Pinpoint the cell where the given text exists, returning its (x, y) midpoint coordinate. 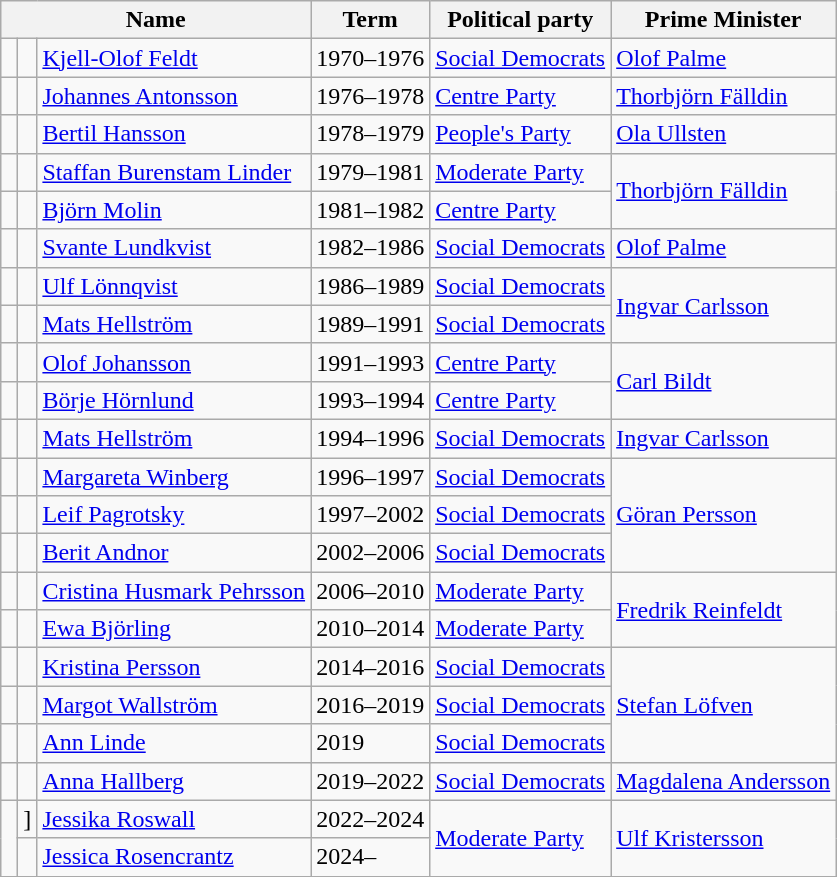
Carl Bildt (724, 381)
1997–2002 (370, 515)
1989–1991 (370, 324)
Magdalena Andersson (724, 781)
Jessica Rosencrantz (174, 857)
2019 (370, 743)
Bertil Hansson (174, 134)
1976–1978 (370, 96)
Stefan Löfven (724, 705)
Ann Linde (174, 743)
] (28, 819)
Ewa Björling (174, 629)
Fredrik Reinfeldt (724, 610)
2002–2006 (370, 553)
2016–2019 (370, 705)
1991–1993 (370, 362)
Name (156, 20)
Political party (520, 20)
Margareta Winberg (174, 477)
Kjell-Olof Feldt (174, 58)
1981–1982 (370, 210)
2019–2022 (370, 781)
1994–1996 (370, 438)
2014–2016 (370, 667)
Kristina Persson (174, 667)
1979–1981 (370, 172)
Ola Ullsten (724, 134)
Björn Molin (174, 210)
2010–2014 (370, 629)
Johannes Antonsson (174, 96)
Göran Persson (724, 515)
1978–1979 (370, 134)
Olof Johansson (174, 362)
Margot Wallström (174, 705)
Cristina Husmark Pehrsson (174, 591)
Anna Hallberg (174, 781)
Prime Minister (724, 20)
1970–1976 (370, 58)
1996–1997 (370, 477)
Staffan Burenstam Linder (174, 172)
People's Party (520, 134)
2006–2010 (370, 591)
Leif Pagrotsky (174, 515)
Börje Hörnlund (174, 400)
1986–1989 (370, 286)
Term (370, 20)
Ulf Kristersson (724, 838)
Berit Andnor (174, 553)
2022–2024 (370, 819)
Ulf Lönnqvist (174, 286)
2024– (370, 857)
1993–1994 (370, 400)
Jessika Roswall (174, 819)
1982–1986 (370, 248)
Svante Lundkvist (174, 248)
